Locate the cell with the specified text and output its [x, y] center coordinate. 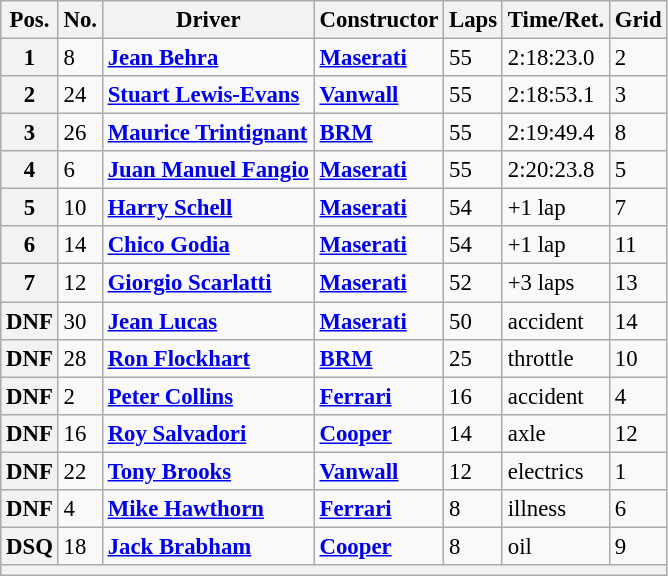
Grid [638, 20]
9 [638, 546]
Maurice Trintignant [208, 133]
28 [80, 358]
+3 laps [556, 283]
Mike Hawthorn [208, 509]
Giorgio Scarlatti [208, 283]
2:20:23.8 [556, 170]
18 [80, 546]
illness [556, 509]
11 [638, 245]
Roy Salvadori [208, 433]
throttle [556, 358]
Jean Behra [208, 58]
No. [80, 20]
Pos. [30, 20]
Jack Brabham [208, 546]
Peter Collins [208, 396]
Ron Flockhart [208, 358]
52 [474, 283]
Harry Schell [208, 208]
2:18:23.0 [556, 58]
DSQ [30, 546]
Driver [208, 20]
Jean Lucas [208, 321]
2:18:53.1 [556, 95]
24 [80, 95]
50 [474, 321]
22 [80, 471]
26 [80, 133]
13 [638, 283]
Chico Godia [208, 245]
Juan Manuel Fangio [208, 170]
Constructor [379, 20]
Time/Ret. [556, 20]
2:19:49.4 [556, 133]
Tony Brooks [208, 471]
25 [474, 358]
Laps [474, 20]
Stuart Lewis-Evans [208, 95]
30 [80, 321]
axle [556, 433]
electrics [556, 471]
oil [556, 546]
